Scan for the cell matching the given text and deliver its (X, Y) coordinate at center. 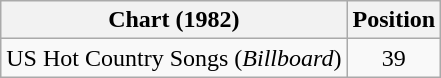
Chart (1982) (174, 20)
Position (394, 20)
39 (394, 58)
US Hot Country Songs (Billboard) (174, 58)
